Detect which cell encompasses the target text, then output its [x, y] center coordinate. 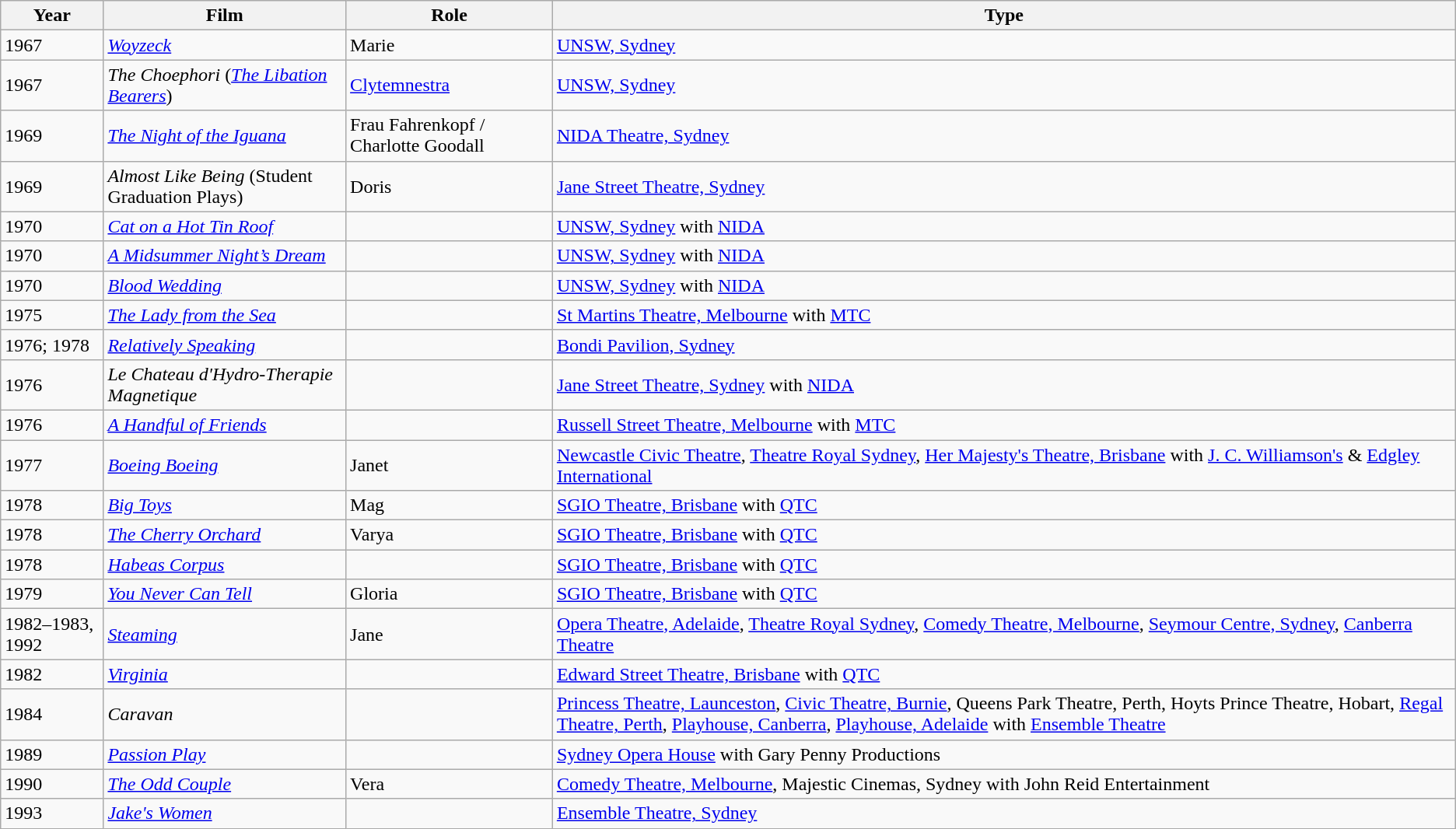
NIDA Theatre, Sydney [1003, 135]
1990 [52, 784]
Frau Fahrenkopf / Charlotte Goodall [450, 135]
Varya [450, 535]
Habeas Corpus [225, 565]
A Midsummer Night’s Dream [225, 256]
Jane [450, 635]
Year [52, 16]
Type [1003, 16]
The Odd Couple [225, 784]
1989 [52, 754]
Jake's Women [225, 813]
A Handful of Friends [225, 425]
1982–1983, 1992 [52, 635]
Blood Wedding [225, 285]
Comedy Theatre, Melbourne, Majestic Cinemas, Sydney with John Reid Entertainment [1003, 784]
The Night of the Iguana [225, 135]
Woyzeck [225, 45]
Doris [450, 187]
1993 [52, 813]
Jane Street Theatre, Sydney [1003, 187]
Marie [450, 45]
1982 [52, 674]
1979 [52, 594]
Cat on a Hot Tin Roof [225, 226]
The Cherry Orchard [225, 535]
Mag [450, 505]
Caravan [225, 714]
Le Chateau d'Hydro-Therapie Magnetique [225, 384]
Bondi Pavilion, Sydney [1003, 345]
Relatively Speaking [225, 345]
1977 [52, 465]
Steaming [225, 635]
Big Toys [225, 505]
St Martins Theatre, Melbourne with MTC [1003, 315]
Russell Street Theatre, Melbourne with MTC [1003, 425]
Boeing Boeing [225, 465]
Opera Theatre, Adelaide, Theatre Royal Sydney, Comedy Theatre, Melbourne, Seymour Centre, Sydney, Canberra Theatre [1003, 635]
Passion Play [225, 754]
Almost Like Being (Student Graduation Plays) [225, 187]
Ensemble Theatre, Sydney [1003, 813]
1975 [52, 315]
Clytemnestra [450, 86]
Jane Street Theatre, Sydney with NIDA [1003, 384]
Sydney Opera House with Gary Penny Productions [1003, 754]
Newcastle Civic Theatre, Theatre Royal Sydney, Her Majesty's Theatre, Brisbane with J. C. Williamson's & Edgley International [1003, 465]
Edward Street Theatre, Brisbane with QTC [1003, 674]
The Lady from the Sea [225, 315]
Virginia [225, 674]
Vera [450, 784]
You Never Can Tell [225, 594]
Janet [450, 465]
1984 [52, 714]
The Choephori (The Libation Bearers) [225, 86]
Role [450, 16]
Gloria [450, 594]
1976; 1978 [52, 345]
Film [225, 16]
